Find where the given text appears and provide that cell's center as (x, y) coordinate. 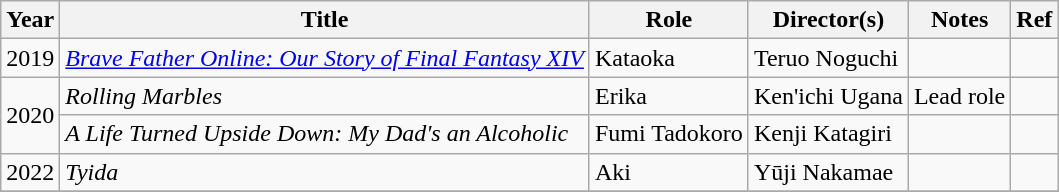
Kataoka (668, 58)
Aki (668, 172)
Brave Father Online: Our Story of Final Fantasy XIV (325, 58)
Teruo Noguchi (828, 58)
Rolling Marbles (325, 96)
Director(s) (828, 20)
Kenji Katagiri (828, 134)
Title (325, 20)
Lead role (959, 96)
A Life Turned Upside Down: My Dad's an Alcoholic (325, 134)
Ken'ichi Ugana (828, 96)
Ref (1034, 20)
Tyida (325, 172)
Fumi Tadokoro (668, 134)
Role (668, 20)
2022 (30, 172)
Yūji Nakamae (828, 172)
Erika (668, 96)
Notes (959, 20)
Year (30, 20)
2020 (30, 115)
2019 (30, 58)
